Return the (X, Y) coordinate for the center point of the cell that contains the specified text.  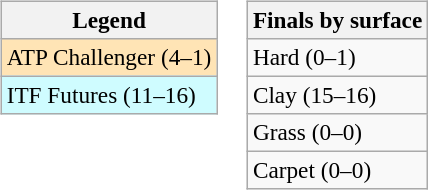
Hard (0–1) (337, 57)
Grass (0–0) (337, 133)
Finals by surface (337, 20)
Clay (15–16) (337, 95)
Carpet (0–0) (337, 171)
Legend (108, 20)
ATP Challenger (4–1) (108, 57)
ITF Futures (11–16) (108, 95)
